Pinpoint the cell where the given text exists, returning its (X, Y) midpoint coordinate. 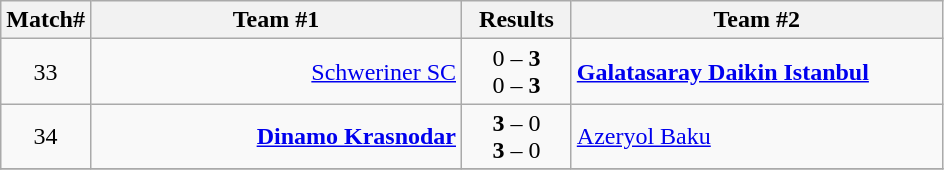
Match# (46, 20)
Azeryol Baku (756, 136)
3 – 0 3 – 0 (517, 136)
Galatasaray Daikin Istanbul (756, 72)
34 (46, 136)
Schweriner SC (276, 72)
0 – 3 0 – 3 (517, 72)
33 (46, 72)
Team #1 (276, 20)
Team #2 (756, 20)
Results (517, 20)
Dinamo Krasnodar (276, 136)
